Identify which cell holds the provided text, then report its [x, y] central coordinate. 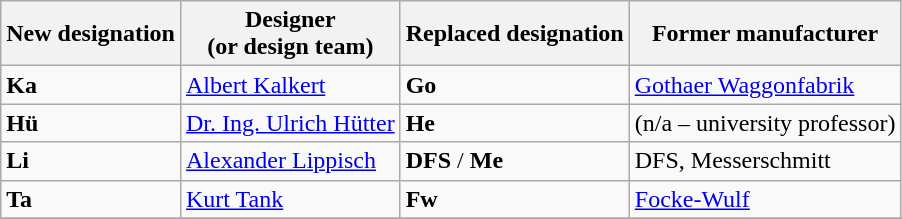
New designation [91, 34]
Former manufacturer [765, 34]
Li [91, 161]
Alexander Lippisch [290, 161]
Ka [91, 85]
Replaced designation [514, 34]
Go [514, 85]
Designer(or design team) [290, 34]
Albert Kalkert [290, 85]
Hü [91, 123]
Focke-Wulf [765, 199]
DFS, Messerschmitt [765, 161]
He [514, 123]
Gothaer Waggonfabrik [765, 85]
Kurt Tank [290, 199]
Ta [91, 199]
Dr. Ing. Ulrich Hütter [290, 123]
DFS / Me [514, 161]
Fw [514, 199]
(n/a – university professor) [765, 123]
